Output the (x, y) coordinate of the center of the cell containing the given text.  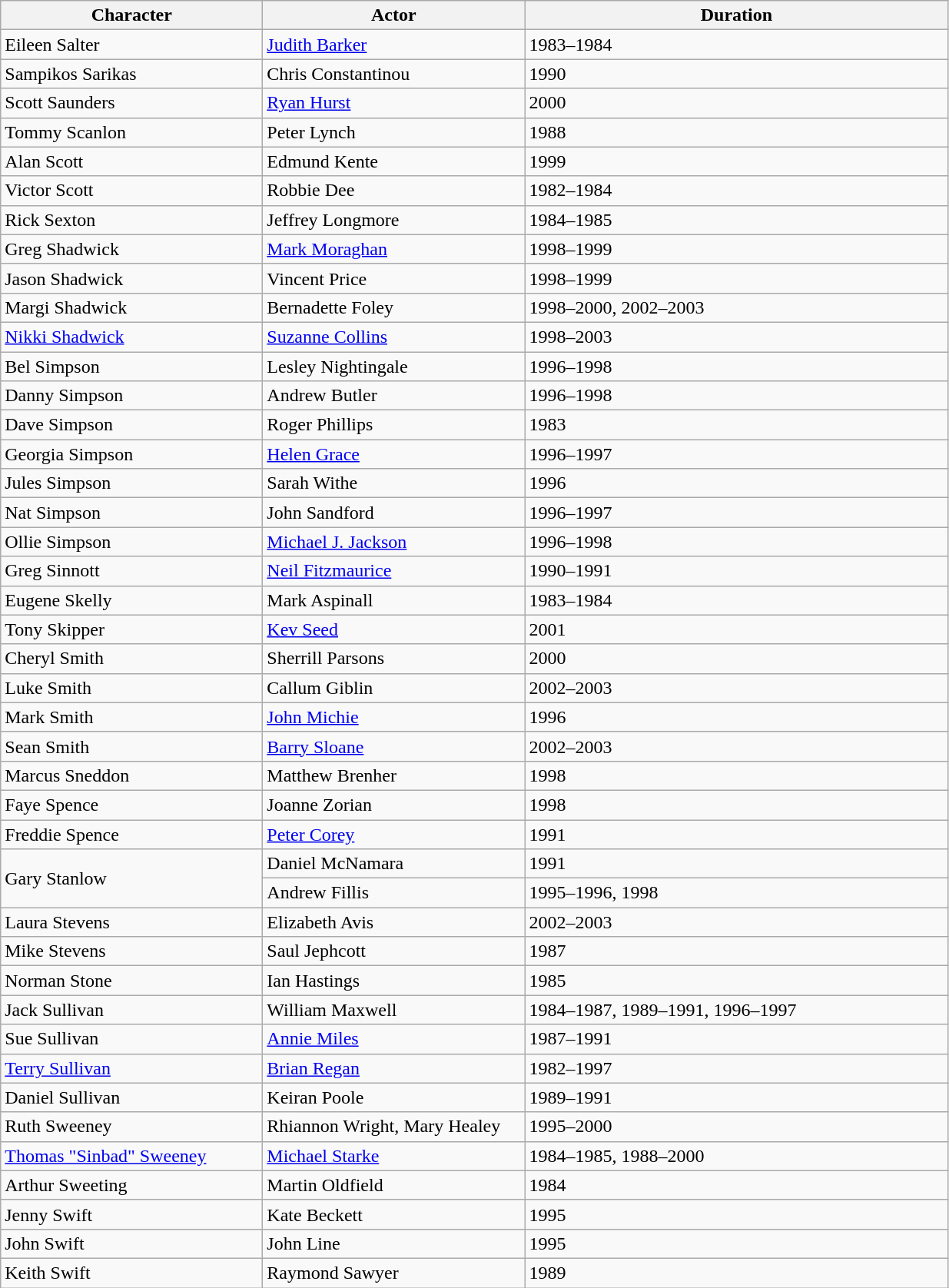
1995–1996, 1998 (736, 893)
Sean Smith (132, 746)
Roger Phillips (393, 425)
Faye Spence (132, 805)
Michael J. Jackson (393, 542)
Callum Giblin (393, 688)
Jack Sullivan (132, 1010)
Ruth Sweeney (132, 1127)
Ollie Simpson (132, 542)
Cheryl Smith (132, 659)
Dave Simpson (132, 425)
1984 (736, 1185)
Arthur Sweeting (132, 1185)
Matthew Brenher (393, 775)
Saul Jephcott (393, 951)
Mark Aspinall (393, 600)
Jules Simpson (132, 483)
Helen Grace (393, 454)
John Michie (393, 717)
Jason Shadwick (132, 278)
Ryan Hurst (393, 103)
Daniel Sullivan (132, 1097)
1983 (736, 425)
Rhiannon Wright, Mary Healey (393, 1127)
Peter Lynch (393, 132)
Martin Oldfield (393, 1185)
Freddie Spence (132, 834)
Sampikos Sarikas (132, 74)
Andrew Fillis (393, 893)
Greg Sinnott (132, 571)
Elizabeth Avis (393, 922)
Kate Beckett (393, 1214)
1995–2000 (736, 1127)
Keiran Poole (393, 1097)
Georgia Simpson (132, 454)
Actor (393, 15)
Thomas "Sinbad" Sweeney (132, 1156)
Sherrill Parsons (393, 659)
William Maxwell (393, 1010)
Brian Regan (393, 1068)
1985 (736, 981)
Michael Starke (393, 1156)
1989–1991 (736, 1097)
1998–2003 (736, 337)
Alan Scott (132, 161)
Neil Fitzmaurice (393, 571)
Marcus Sneddon (132, 775)
Tony Skipper (132, 629)
Mike Stevens (132, 951)
Jeffrey Longmore (393, 220)
Peter Corey (393, 834)
Jenny Swift (132, 1214)
1982–1997 (736, 1068)
Raymond Sawyer (393, 1273)
1984–1987, 1989–1991, 1996–1997 (736, 1010)
Bel Simpson (132, 367)
2001 (736, 629)
Nat Simpson (132, 513)
1982–1984 (736, 191)
Eileen Salter (132, 45)
Character (132, 15)
Greg Shadwick (132, 249)
Judith Barker (393, 45)
Robbie Dee (393, 191)
Luke Smith (132, 688)
1989 (736, 1273)
Eugene Skelly (132, 600)
1990 (736, 74)
1984–1985, 1988–2000 (736, 1156)
1988 (736, 132)
Danny Simpson (132, 396)
Sue Sullivan (132, 1039)
Mark Smith (132, 717)
Ian Hastings (393, 981)
Terry Sullivan (132, 1068)
Barry Sloane (393, 746)
Norman Stone (132, 981)
Mark Moraghan (393, 249)
Joanne Zorian (393, 805)
Suzanne Collins (393, 337)
1987 (736, 951)
Vincent Price (393, 278)
Kev Seed (393, 629)
John Sandford (393, 513)
Rick Sexton (132, 220)
1999 (736, 161)
1998–2000, 2002–2003 (736, 307)
Annie Miles (393, 1039)
Gary Stanlow (132, 878)
1984–1985 (736, 220)
Daniel McNamara (393, 864)
Victor Scott (132, 191)
Scott Saunders (132, 103)
John Line (393, 1243)
Bernadette Foley (393, 307)
Laura Stevens (132, 922)
Margi Shadwick (132, 307)
1990–1991 (736, 571)
Tommy Scanlon (132, 132)
Edmund Kente (393, 161)
Nikki Shadwick (132, 337)
Lesley Nightingale (393, 367)
John Swift (132, 1243)
1987–1991 (736, 1039)
Andrew Butler (393, 396)
Duration (736, 15)
Sarah Withe (393, 483)
Chris Constantinou (393, 74)
Keith Swift (132, 1273)
